From the cell containing the given text, extract its center point as (x, y) coordinate. 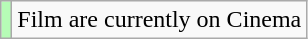
Film are currently on Cinema (160, 20)
